Identify which cell holds the provided text, then report its [X, Y] central coordinate. 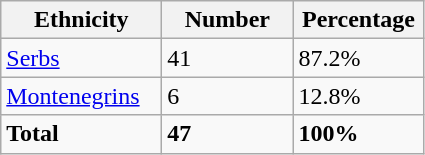
Serbs [82, 58]
Number [228, 20]
Ethnicity [82, 20]
Montenegrins [82, 96]
87.2% [358, 58]
6 [228, 96]
41 [228, 58]
100% [358, 134]
Percentage [358, 20]
12.8% [358, 96]
47 [228, 134]
Total [82, 134]
